Pinpoint the cell where the given text exists, returning its (x, y) midpoint coordinate. 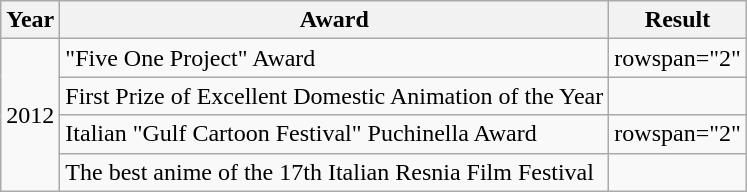
Award (334, 20)
Italian "Gulf Cartoon Festival" Puchinella Award (334, 134)
Result (678, 20)
2012 (30, 115)
The best anime of the 17th Italian Resnia Film Festival (334, 172)
Year (30, 20)
First Prize of Excellent Domestic Animation of the Year (334, 96)
"Five One Project" Award (334, 58)
